Output the [X, Y] coordinate of the center of the cell containing the given text.  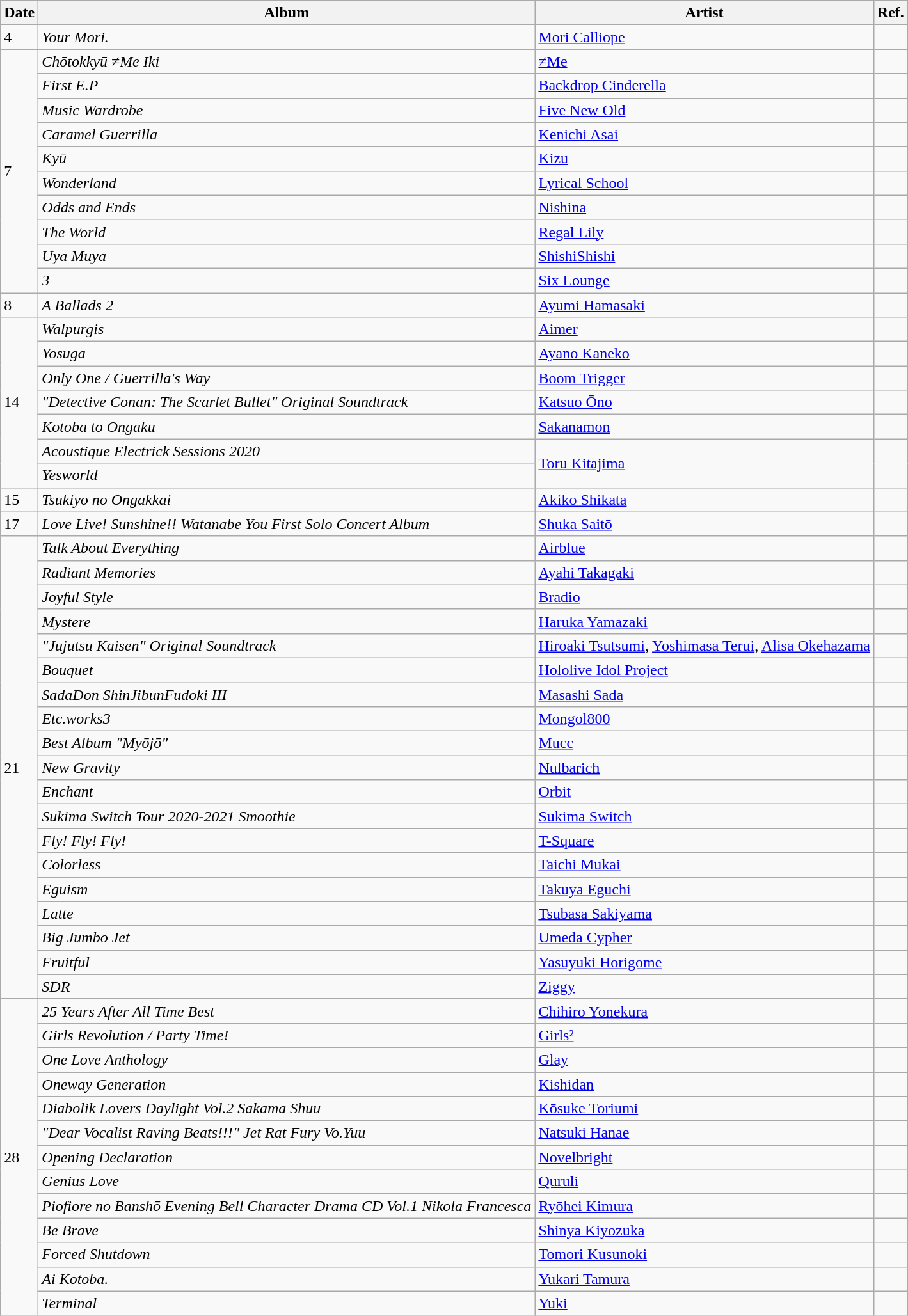
Girls² [704, 1035]
Shinya Kiyozuka [704, 1230]
Aimer [704, 329]
25 Years After All Time Best [287, 1011]
Shuka Saitō [704, 524]
Diabolik Lovers Daylight Vol.2 Sakama Shuu [287, 1109]
Tsubasa Sakiyama [704, 914]
Best Album "Myōjō" [287, 743]
Toru Kitajima [704, 463]
Kotoba to Ongaku [287, 427]
Acoustique Electrick Sessions 2020 [287, 451]
Airblue [704, 548]
Fruitful [287, 962]
Ziggy [704, 987]
Ref. [891, 13]
Mystere [287, 621]
Etc.works3 [287, 719]
Kenichi Asai [704, 134]
New Gravity [287, 768]
Quruli [704, 1182]
15 [19, 500]
Wonderland [287, 183]
Genius Love [287, 1182]
Colorless [287, 865]
Ayano Kaneko [704, 354]
The World [287, 232]
Yosuga [287, 354]
14 [19, 402]
Chihiro Yonekura [704, 1011]
Radiant Memories [287, 573]
Sakanamon [704, 427]
T-Square [704, 841]
Regal Lily [704, 232]
A Ballads 2 [287, 305]
Hololive Idol Project [704, 670]
Masashi Sada [704, 694]
Lyrical School [704, 183]
"Detective Conan: The Scarlet Bullet" Original Soundtrack [287, 402]
Piofiore no Banshō Evening Bell Character Drama CD Vol.1 Nikola Francesca [287, 1206]
Girls Revolution / Party Time! [287, 1035]
"Jujutsu Kaisen" Original Soundtrack [287, 646]
Takuya Eguchi [704, 889]
ShishiShishi [704, 256]
Artist [704, 13]
Mucc [704, 743]
Kyū [287, 159]
Uya Muya [287, 256]
Oneway Generation [287, 1084]
Orbit [704, 792]
SadaDon ShinJibunFudoki III [287, 694]
Mori Calliope [704, 37]
17 [19, 524]
Forced Shutdown [287, 1255]
Yesworld [287, 475]
Latte [287, 914]
Caramel Guerrilla [287, 134]
Bradio [704, 597]
Umeda Cypher [704, 938]
Walpurgis [287, 329]
Kōsuke Toriumi [704, 1109]
First E.P [287, 86]
21 [19, 768]
Backdrop Cinderella [704, 86]
Enchant [287, 792]
Katsuo Ōno [704, 402]
4 [19, 37]
Taichi Mukai [704, 865]
Five New Old [704, 110]
Ayumi Hamasaki [704, 305]
≠Me [704, 61]
Boom Trigger [704, 378]
Album [287, 13]
3 [287, 280]
Haruka Yamazaki [704, 621]
Opening Declaration [287, 1157]
Big Jumbo Jet [287, 938]
Eguism [287, 889]
Yasuyuki Horigome [704, 962]
Nulbarich [704, 768]
Novelbright [704, 1157]
Six Lounge [704, 280]
Chōtokkyū ≠Me Iki [287, 61]
Terminal [287, 1303]
Yuki [704, 1303]
SDR [287, 987]
"Dear Vocalist Raving Beats!!!" Jet Rat Fury Vo.Yuu [287, 1133]
Tsukiyo no Ongakkai [287, 500]
Mongol800 [704, 719]
Yukari Tamura [704, 1279]
Nishina [704, 207]
Date [19, 13]
Tomori Kusunoki [704, 1255]
Talk About Everything [287, 548]
One Love Anthology [287, 1059]
Your Mori. [287, 37]
Hiroaki Tsutsumi, Yoshimasa Terui, Alisa Okehazama [704, 646]
Love Live! Sunshine!! Watanabe You First Solo Concert Album [287, 524]
Glay [704, 1059]
7 [19, 171]
Joyful Style [287, 597]
8 [19, 305]
Sukima Switch Tour 2020-2021 Smoothie [287, 816]
Natsuki Hanae [704, 1133]
28 [19, 1157]
Odds and Ends [287, 207]
Only One / Guerrilla's Way [287, 378]
Kishidan [704, 1084]
Kizu [704, 159]
Be Brave [287, 1230]
Fly! Fly! Fly! [287, 841]
Ryōhei Kimura [704, 1206]
Sukima Switch [704, 816]
Ayahi Takagaki [704, 573]
Bouquet [287, 670]
Akiko Shikata [704, 500]
Ai Kotoba. [287, 1279]
Music Wardrobe [287, 110]
